Detect which cell encompasses the target text, then output its (X, Y) center coordinate. 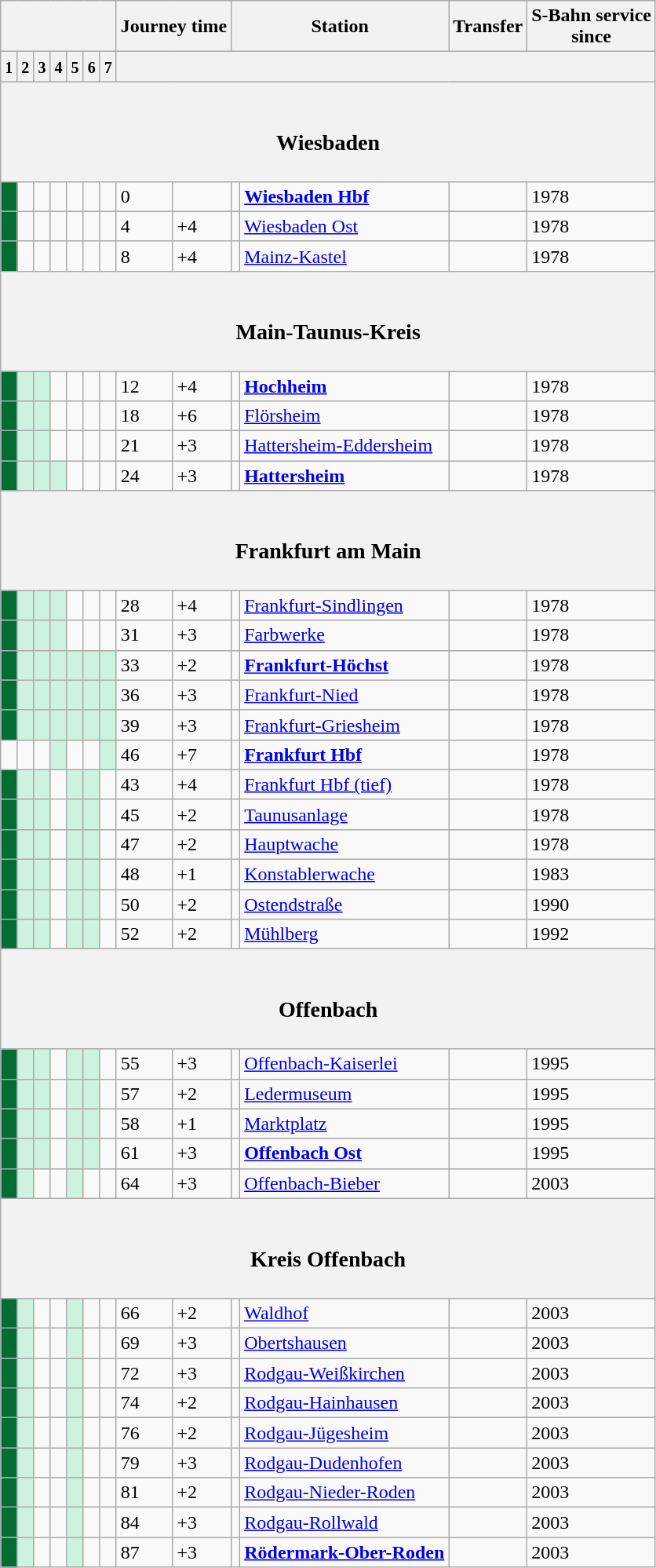
Frankfurt-Griesheim (344, 725)
Rödermark-Ober-Roden (344, 1552)
Rodgau-Nieder-Roden (344, 1493)
Main-Taunus-Kreis (328, 320)
69 (144, 1343)
Hattersheim-Eddersheim (344, 446)
Mühlberg (344, 934)
Waldhof (344, 1313)
Wiesbaden Hbf (344, 196)
21 (144, 446)
Journey time (173, 27)
Transfer (488, 27)
+6 (202, 416)
79 (144, 1463)
Offenbach Ost (344, 1153)
64 (144, 1183)
Hauptwache (344, 844)
Frankfurt-Sindlingen (344, 605)
Ledermuseum (344, 1094)
47 (144, 844)
+7 (202, 755)
46 (144, 755)
3 (42, 67)
Rodgau-Weißkirchen (344, 1373)
52 (144, 934)
6 (91, 67)
Konstablerwache (344, 875)
Kreis Offenbach (328, 1248)
Rodgau-Hainhausen (344, 1403)
Rodgau-Rollwald (344, 1522)
12 (144, 386)
84 (144, 1522)
43 (144, 784)
7 (108, 67)
2 (25, 67)
33 (144, 665)
Wiesbaden (328, 132)
Marktplatz (344, 1124)
18 (144, 416)
Hochheim (344, 386)
50 (144, 905)
1 (9, 67)
Rodgau-Jügesheim (344, 1433)
61 (144, 1153)
55 (144, 1064)
5 (75, 67)
Frankfurt Hbf (344, 755)
Farbwerke (344, 635)
87 (144, 1552)
Frankfurt-Nied (344, 695)
Frankfurt am Main (328, 540)
36 (144, 695)
31 (144, 635)
81 (144, 1493)
1983 (592, 875)
39 (144, 725)
S-Bahn servicesince (592, 27)
76 (144, 1433)
Flörsheim (344, 416)
45 (144, 814)
Offenbach-Kaiserlei (344, 1064)
57 (144, 1094)
Hattersheim (344, 476)
1990 (592, 905)
66 (144, 1313)
Mainz-Kastel (344, 256)
Offenbach-Bieber (344, 1183)
Wiesbaden Ost (344, 226)
28 (144, 605)
8 (144, 256)
Frankfurt Hbf (tief) (344, 784)
58 (144, 1124)
Obertshausen (344, 1343)
48 (144, 875)
72 (144, 1373)
Taunusanlage (344, 814)
Rodgau-Dudenhofen (344, 1463)
Offenbach (328, 999)
Frankfurt-Höchst (344, 665)
Station (341, 27)
1992 (592, 934)
Ostendstraße (344, 905)
24 (144, 476)
0 (144, 196)
74 (144, 1403)
